Extract the (X, Y) coordinate from the center of the cell holding the provided text.  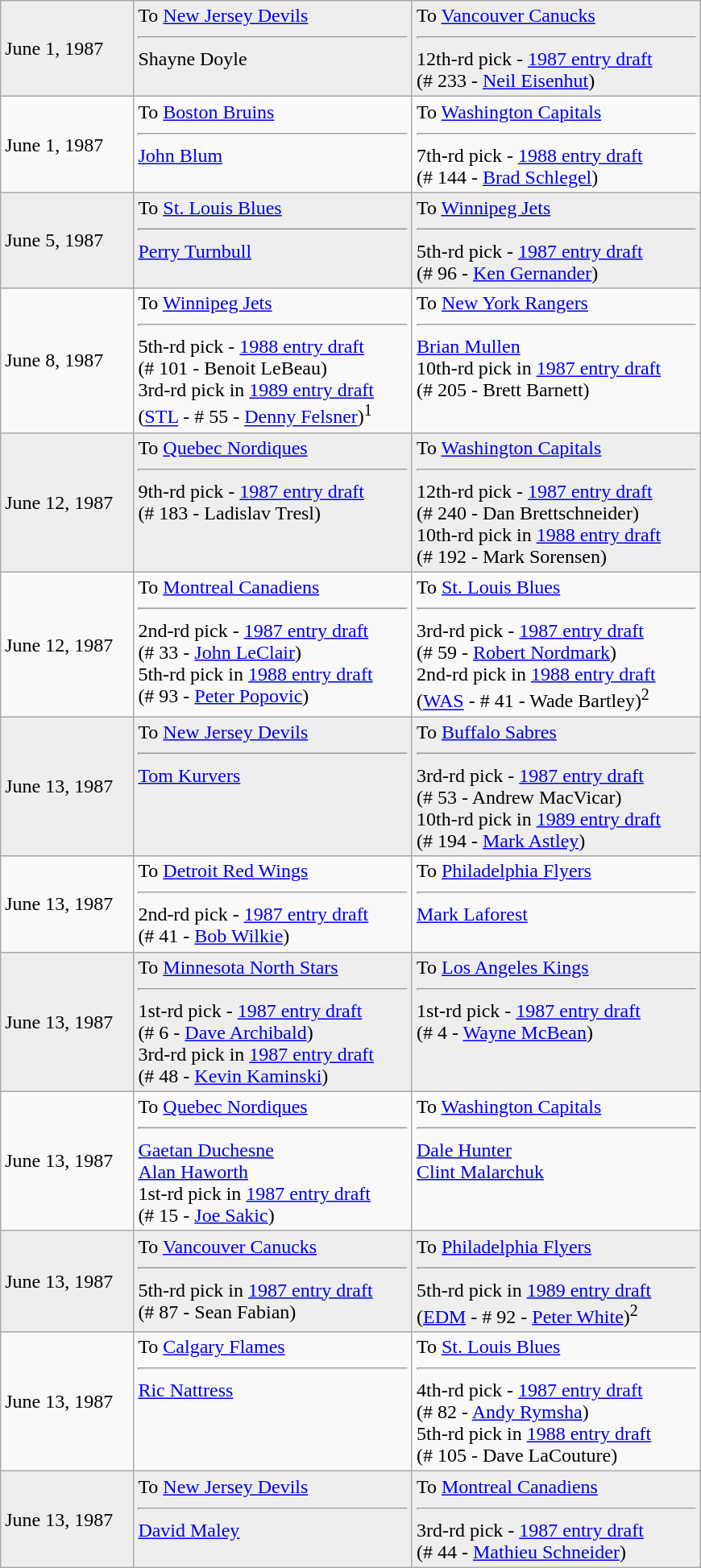
To Winnipeg Jets5th-rd pick - 1988 entry draft(# 101 - Benoit LeBeau)3rd-rd pick in 1989 entry draft(STL - # 55 - Denny Felsner)1 (273, 361)
To Montreal Canadiens3rd-rd pick - 1987 entry draft(# 44 - Mathieu Schneider) (556, 1519)
To Washington Capitals12th-rd pick - 1987 entry draft(# 240 - Dan Brettschneider)10th-rd pick in 1988 entry draft(# 192 - Mark Sorensen) (556, 503)
To Boston BruinsJohn Blum (273, 145)
To New Jersey DevilsDavid Maley (273, 1519)
To Quebec Nordiques9th-rd pick - 1987 entry draft(# 183 - Ladislav Tresl) (273, 503)
To Washington Capitals7th-rd pick - 1988 entry draft(# 144 - Brad Schlegel) (556, 145)
To Minnesota North Stars1st-rd pick - 1987 entry draft(# 6 - Dave Archibald)3rd-rd pick in 1987 entry draft(# 48 - Kevin Kaminski) (273, 1021)
To New Jersey DevilsShayne Doyle (273, 48)
To Montreal Canadiens2nd-rd pick - 1987 entry draft(# 33 - John LeClair)5th-rd pick in 1988 entry draft(# 93 - Peter Popovic) (273, 645)
To Buffalo Sabres3rd-rd pick - 1987 entry draft(# 53 - Andrew MacVicar)10th-rd pick in 1989 entry draft(# 194 - Mark Astley) (556, 786)
To St. Louis Blues3rd-rd pick - 1987 entry draft(# 59 - Robert Nordmark)2nd-rd pick in 1988 entry draft(WAS - # 41 - Wade Bartley)2 (556, 645)
To Winnipeg Jets5th-rd pick - 1987 entry draft(# 96 - Ken Gernander) (556, 240)
To Philadelphia FlyersMark Laforest (556, 904)
To St. Louis BluesPerry Turnbull (273, 240)
To Vancouver Canucks5th-rd pick in 1987 entry draft(# 87 - Sean Fabian) (273, 1281)
To Philadelphia Flyers5th-rd pick in 1989 entry draft(EDM - # 92 - Peter White)2 (556, 1281)
To New Jersey DevilsTom Kurvers (273, 786)
June 8, 1987 (68, 361)
To Detroit Red Wings2nd-rd pick - 1987 entry draft(# 41 - Bob Wilkie) (273, 904)
To St. Louis Blues4th-rd pick - 1987 entry draft(# 82 - Andy Rymsha)5th-rd pick in 1988 entry draft(# 105 - Dave LaCouture) (556, 1401)
To Washington CapitalsDale HunterClint Malarchuk (556, 1161)
June 5, 1987 (68, 240)
To Los Angeles Kings1st-rd pick - 1987 entry draft(# 4 - Wayne McBean) (556, 1021)
To Vancouver Canucks12th-rd pick - 1987 entry draft(# 233 - Neil Eisenhut) (556, 48)
To Quebec NordiquesGaetan DuchesneAlan Haworth1st-rd pick in 1987 entry draft(# 15 - Joe Sakic) (273, 1161)
To New York RangersBrian Mullen10th-rd pick in 1987 entry draft(# 205 - Brett Barnett) (556, 361)
To Calgary FlamesRic Nattress (273, 1401)
